For the text-containing cell, return its midpoint in (x, y) coordinate format. 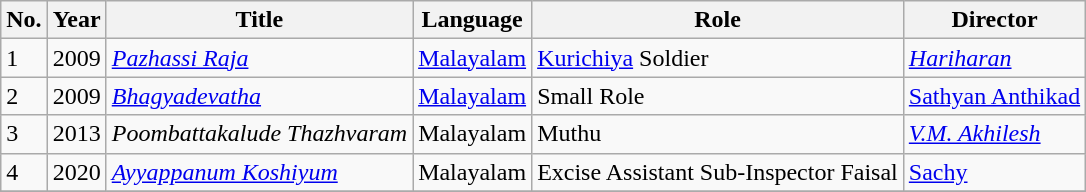
Bhagyadevatha (259, 96)
Language (472, 20)
Hariharan (994, 58)
2 (24, 96)
Sachy (994, 172)
Year (76, 20)
Kurichiya Soldier (718, 58)
Title (259, 20)
Excise Assistant Sub-Inspector Faisal (718, 172)
V.M. Akhilesh (994, 134)
1 (24, 58)
Ayyappanum Koshiyum (259, 172)
Role (718, 20)
2020 (76, 172)
Small Role (718, 96)
4 (24, 172)
Muthu (718, 134)
3 (24, 134)
2013 (76, 134)
No. (24, 20)
Director (994, 20)
Poombattakalude Thazhvaram (259, 134)
Pazhassi Raja (259, 58)
Sathyan Anthikad (994, 96)
